Identify which cell holds the provided text, then report its (X, Y) central coordinate. 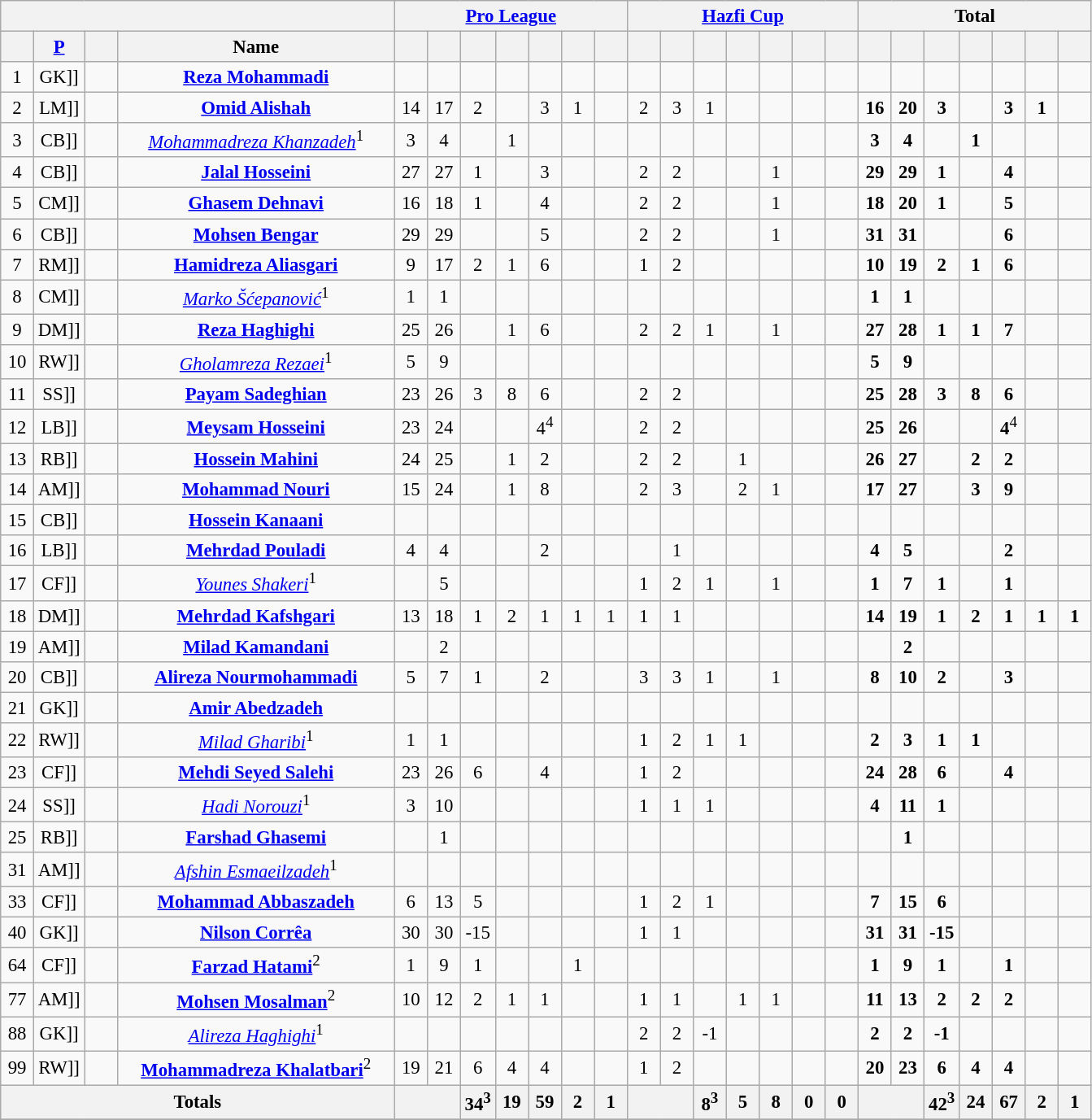
P (59, 47)
Total (975, 16)
Milad Kamandani (255, 647)
Hadi Norouzi1 (255, 804)
83 (711, 1102)
Mehdi Seyed Salehi (255, 773)
59 (545, 1102)
Alireza Haghighi1 (255, 1034)
LM]] (59, 108)
Amir Abedzadeh (255, 708)
Farshad Ghasemi (255, 838)
Milad Gharibi1 (255, 740)
Name (255, 47)
Marko Šćepanović1 (255, 297)
Meysam Hosseini (255, 426)
Afshin Esmaeilzadeh1 (255, 869)
Hossein Kanaani (255, 521)
Farzad Hatami2 (255, 965)
Mohammad Abbaszadeh (255, 902)
Hazfi Cup (742, 16)
Mehrdad Kafshgari (255, 616)
Mohammadreza Khalatbari2 (255, 1068)
77 (18, 1000)
64 (18, 965)
Younes Shakeri1 (255, 583)
RM]] (59, 264)
40 (18, 933)
Gholamreza Rezaei1 (255, 362)
Mohsen Mosalman2 (255, 1000)
Reza Mohammadi (255, 77)
Alireza Nourmohammadi (255, 677)
88 (18, 1034)
22 (18, 740)
Hamidreza Aliasgari (255, 264)
Payam Sadeghian (255, 394)
Hossein Mahini (255, 460)
Pro League (511, 16)
Totals (198, 1102)
Mohammadreza Khanzadeh1 (255, 140)
Nilson Corrêa (255, 933)
67 (1008, 1102)
343 (478, 1102)
Mehrdad Pouladi (255, 551)
Omid Alishah (255, 108)
Mohammad Nouri (255, 490)
Jalal Hosseini (255, 173)
423 (942, 1102)
33 (18, 902)
Reza Haghighi (255, 329)
99 (18, 1068)
Mohsen Bengar (255, 234)
Ghasem Dehnavi (255, 203)
